From the cell containing the given text, extract its center point as (X, Y) coordinate. 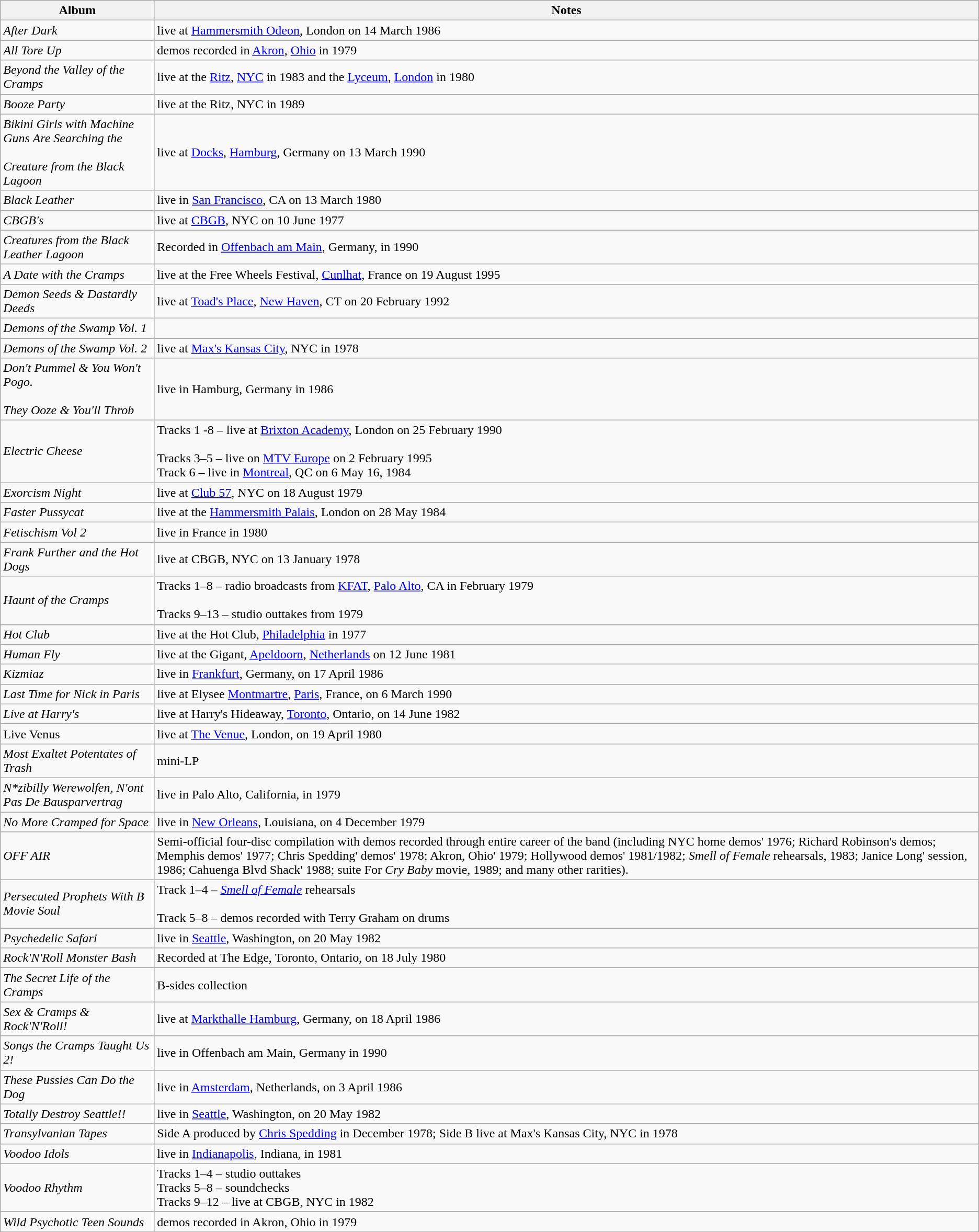
Live Venus (77, 734)
live in Amsterdam, Netherlands, on 3 April 1986 (566, 1087)
These Pussies Can Do the Dog (77, 1087)
No More Cramped for Space (77, 822)
Last Time for Nick in Paris (77, 694)
Bikini Girls with Machine Guns Are Searching theCreature from the Black Lagoon (77, 152)
A Date with the Cramps (77, 274)
Recorded in Offenbach am Main, Germany, in 1990 (566, 247)
Album (77, 10)
Exorcism Night (77, 493)
Notes (566, 10)
Demons of the Swamp Vol. 2 (77, 348)
Don't Pummel & You Won't Pogo.They Ooze & You'll Throb (77, 389)
live at Hammersmith Odeon, London on 14 March 1986 (566, 30)
live at Max's Kansas City, NYC in 1978 (566, 348)
live in New Orleans, Louisiana, on 4 December 1979 (566, 822)
live in Frankfurt, Germany, on 17 April 1986 (566, 674)
live in France in 1980 (566, 532)
Sex & Cramps & Rock'N'Roll! (77, 1019)
live at Club 57, NYC on 18 August 1979 (566, 493)
Wild Psychotic Teen Sounds (77, 1222)
Beyond the Valley of the Cramps (77, 77)
Black Leather (77, 200)
Most Exaltet Potentates of Trash (77, 760)
live at the Ritz, NYC in 1989 (566, 104)
mini-LP (566, 760)
Recorded at The Edge, Toronto, Ontario, on 18 July 1980 (566, 958)
Voodoo Rhythm (77, 1188)
B-sides collection (566, 985)
live at Elysee Montmartre, Paris, France, on 6 March 1990 (566, 694)
Tracks 1–4 – studio outtakesTracks 5–8 – soundchecksTracks 9–12 – live at CBGB, NYC in 1982 (566, 1188)
Track 1–4 – Smell of Female rehearsalsTrack 5–8 – demos recorded with Terry Graham on drums (566, 904)
Songs the Cramps Taught Us 2! (77, 1053)
Demons of the Swamp Vol. 1 (77, 328)
live at Markthalle Hamburg, Germany, on 18 April 1986 (566, 1019)
Hot Club (77, 634)
Transylvanian Tapes (77, 1134)
Live at Harry's (77, 714)
live in Indianapolis, Indiana, in 1981 (566, 1154)
live at the Ritz, NYC in 1983 and the Lyceum, London in 1980 (566, 77)
Tracks 1–8 – radio broadcasts from KFAT, Palo Alto, CA in February 1979Tracks 9–13 – studio outtakes from 1979 (566, 600)
Creatures from the Black Leather Lagoon (77, 247)
Kizmiaz (77, 674)
Demon Seeds & Dastardly Deeds (77, 301)
Frank Further and the Hot Dogs (77, 560)
live at The Venue, London, on 19 April 1980 (566, 734)
live at CBGB, NYC on 13 January 1978 (566, 560)
live at Harry's Hideaway, Toronto, Ontario, on 14 June 1982 (566, 714)
Rock'N'Roll Monster Bash (77, 958)
live in Hamburg, Germany in 1986 (566, 389)
live in Offenbach am Main, Germany in 1990 (566, 1053)
Persecuted Prophets With B Movie Soul (77, 904)
live at the Hammersmith Palais, London on 28 May 1984 (566, 512)
After Dark (77, 30)
live in San Francisco, CA on 13 March 1980 (566, 200)
Human Fly (77, 654)
live at the Gigant, Apeldoorn, Netherlands on 12 June 1981 (566, 654)
Fetischism Vol 2 (77, 532)
Side A produced by Chris Spedding in December 1978; Side B live at Max's Kansas City, NYC in 1978 (566, 1134)
live at Toad's Place, New Haven, CT on 20 February 1992 (566, 301)
N*zibilly Werewolfen, N'ont Pas De Bausparvertrag (77, 795)
Faster Pussycat (77, 512)
Voodoo Idols (77, 1154)
Haunt of the Cramps (77, 600)
CBGB's (77, 220)
live at the Hot Club, Philadelphia in 1977 (566, 634)
OFF AIR (77, 856)
live at the Free Wheels Festival, Cunlhat, France on 19 August 1995 (566, 274)
All Tore Up (77, 50)
Totally Destroy Seattle!! (77, 1114)
Psychedelic Safari (77, 938)
The Secret Life of the Cramps (77, 985)
live at CBGB, NYC on 10 June 1977 (566, 220)
Electric Cheese (77, 452)
Booze Party (77, 104)
live in Palo Alto, California, in 1979 (566, 795)
live at Docks, Hamburg, Germany on 13 March 1990 (566, 152)
